Search for the cell housing the specified text and yield its [X, Y] center coordinate. 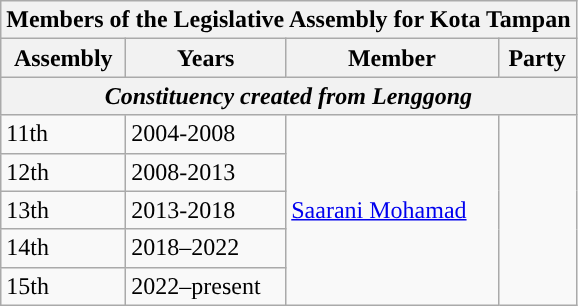
2008-2013 [206, 172]
15th [64, 286]
11th [64, 134]
2004-2008 [206, 134]
Constituency created from Lenggong [288, 96]
Saarani Mohamad [392, 210]
2022–present [206, 286]
13th [64, 210]
Years [206, 58]
14th [64, 248]
Assembly [64, 58]
12th [64, 172]
2018–2022 [206, 248]
Party [537, 58]
2013-2018 [206, 210]
Member [392, 58]
Members of the Legislative Assembly for Kota Tampan [288, 20]
